Find where the given text appears and provide that cell's center as [X, Y] coordinate. 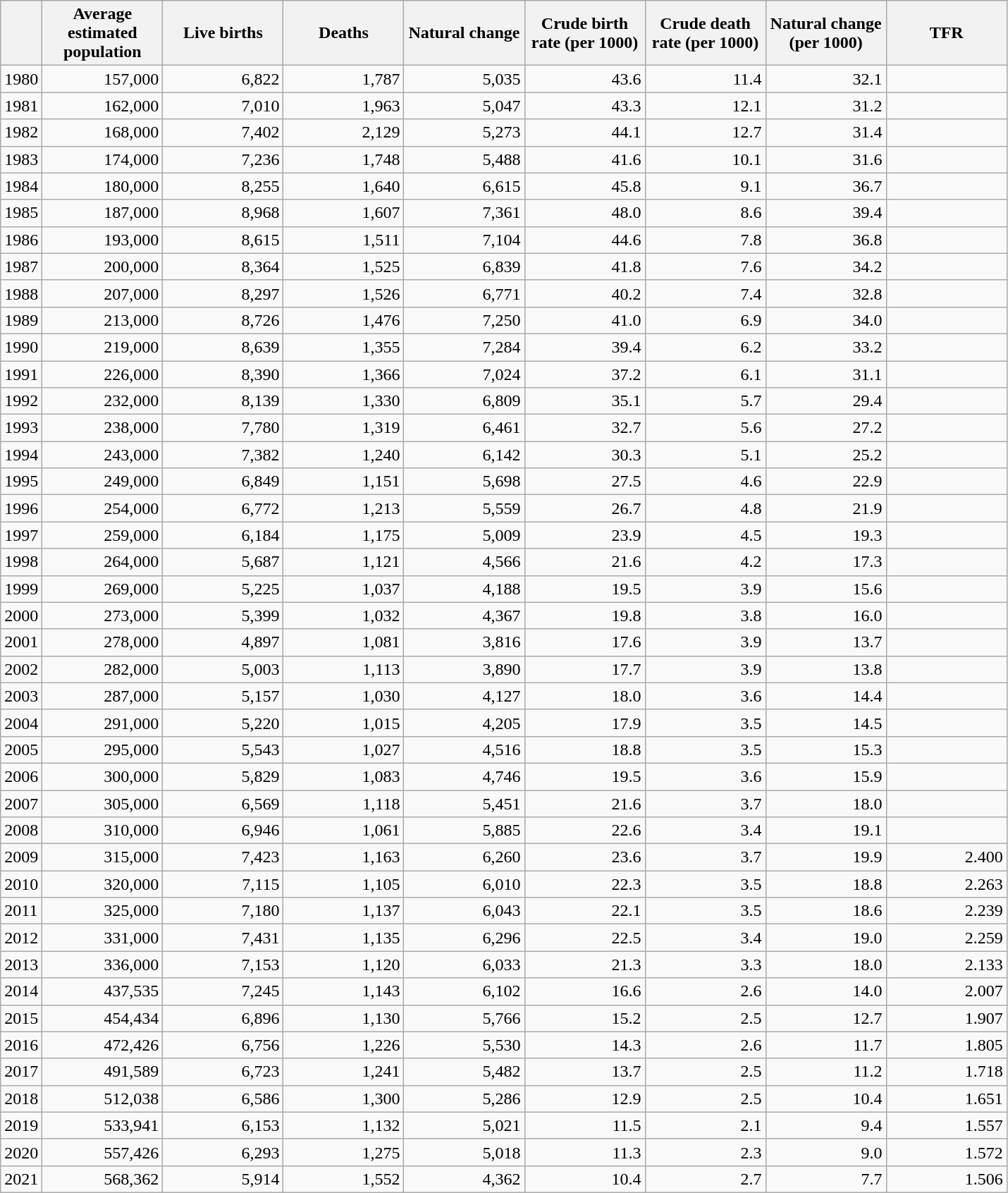
180,000 [103, 186]
1996 [21, 508]
1994 [21, 455]
491,589 [103, 1072]
6,010 [464, 884]
36.8 [826, 240]
22.9 [826, 482]
5,914 [223, 1179]
168,000 [103, 133]
1991 [21, 374]
5,021 [464, 1125]
32.8 [826, 293]
7,423 [223, 857]
1,607 [344, 213]
200,000 [103, 267]
6,153 [223, 1125]
2.007 [946, 991]
7,153 [223, 965]
19.9 [826, 857]
4,516 [464, 750]
41.0 [585, 320]
5,698 [464, 482]
25.2 [826, 455]
11.7 [826, 1045]
3,890 [464, 669]
1.557 [946, 1125]
7.8 [705, 240]
2.259 [946, 938]
568,362 [103, 1179]
1,037 [344, 589]
300,000 [103, 776]
13.8 [826, 669]
19.1 [826, 831]
5,543 [223, 750]
Crude death rate (per 1000) [705, 33]
40.2 [585, 293]
7,780 [223, 428]
1983 [21, 159]
8,139 [223, 401]
19.0 [826, 938]
14.0 [826, 991]
Natural change [464, 33]
5,687 [223, 562]
273,000 [103, 616]
1.506 [946, 1179]
5,488 [464, 159]
243,000 [103, 455]
1,137 [344, 911]
310,000 [103, 831]
5,766 [464, 1018]
1995 [21, 482]
1989 [21, 320]
207,000 [103, 293]
287,000 [103, 696]
1,163 [344, 857]
1.572 [946, 1152]
1,083 [344, 776]
557,426 [103, 1152]
6,260 [464, 857]
325,000 [103, 911]
6,756 [223, 1045]
282,000 [103, 669]
6,809 [464, 401]
1,355 [344, 347]
6,293 [223, 1152]
4,566 [464, 562]
1,030 [344, 696]
1,118 [344, 803]
7.6 [705, 267]
17.6 [585, 642]
1984 [21, 186]
331,000 [103, 938]
5.7 [705, 401]
6,586 [223, 1099]
336,000 [103, 965]
5.1 [705, 455]
1980 [21, 79]
1,105 [344, 884]
320,000 [103, 884]
31.6 [826, 159]
7,245 [223, 991]
7,382 [223, 455]
4.5 [705, 535]
2.3 [705, 1152]
29.4 [826, 401]
45.8 [585, 186]
6.1 [705, 374]
2019 [21, 1125]
1,226 [344, 1045]
16.6 [585, 991]
22.5 [585, 938]
7,431 [223, 938]
1,748 [344, 159]
4,746 [464, 776]
41.6 [585, 159]
6,569 [223, 803]
12.9 [585, 1099]
1997 [21, 535]
162,000 [103, 106]
32.1 [826, 79]
21.3 [585, 965]
17.3 [826, 562]
1,240 [344, 455]
11.5 [585, 1125]
18.6 [826, 911]
2015 [21, 1018]
1,132 [344, 1125]
15.9 [826, 776]
6,822 [223, 79]
32.7 [585, 428]
193,000 [103, 240]
7,402 [223, 133]
1,511 [344, 240]
157,000 [103, 79]
31.4 [826, 133]
36.7 [826, 186]
7.4 [705, 293]
1,787 [344, 79]
2000 [21, 616]
14.5 [826, 723]
2001 [21, 642]
9.1 [705, 186]
15.6 [826, 589]
2004 [21, 723]
238,000 [103, 428]
6,723 [223, 1072]
1987 [21, 267]
11.3 [585, 1152]
1,015 [344, 723]
1,330 [344, 401]
1993 [21, 428]
6,849 [223, 482]
8,297 [223, 293]
TFR [946, 33]
2003 [21, 696]
1,135 [344, 938]
2.239 [946, 911]
21.9 [826, 508]
33.2 [826, 347]
315,000 [103, 857]
278,000 [103, 642]
1.805 [946, 1045]
1,130 [344, 1018]
1982 [21, 133]
2.7 [705, 1179]
17.7 [585, 669]
1,319 [344, 428]
5,829 [223, 776]
3,816 [464, 642]
2011 [21, 911]
1998 [21, 562]
1,032 [344, 616]
30.3 [585, 455]
4,205 [464, 723]
1,081 [344, 642]
7,236 [223, 159]
2017 [21, 1072]
26.7 [585, 508]
4.6 [705, 482]
512,038 [103, 1099]
2013 [21, 965]
2006 [21, 776]
6,615 [464, 186]
1,476 [344, 320]
437,535 [103, 991]
1,113 [344, 669]
41.8 [585, 267]
187,000 [103, 213]
8,639 [223, 347]
1,151 [344, 482]
2020 [21, 1152]
2018 [21, 1099]
7,284 [464, 347]
2007 [21, 803]
219,000 [103, 347]
31.2 [826, 106]
6.2 [705, 347]
454,434 [103, 1018]
1,121 [344, 562]
8,390 [223, 374]
1,366 [344, 374]
3.3 [705, 965]
1981 [21, 106]
1,027 [344, 750]
7,104 [464, 240]
2.263 [946, 884]
15.2 [585, 1018]
7.7 [826, 1179]
19.8 [585, 616]
8.6 [705, 213]
11.2 [826, 1072]
6,043 [464, 911]
5,273 [464, 133]
1,963 [344, 106]
Crude birth rate (per 1000) [585, 33]
17.9 [585, 723]
1.651 [946, 1099]
23.6 [585, 857]
5,482 [464, 1072]
43.6 [585, 79]
1988 [21, 293]
472,426 [103, 1045]
14.3 [585, 1045]
Natural change (per 1000) [826, 33]
12.1 [705, 106]
264,000 [103, 562]
3.8 [705, 616]
5,451 [464, 803]
7,250 [464, 320]
2.400 [946, 857]
5,399 [223, 616]
2010 [21, 884]
1,525 [344, 267]
2012 [21, 938]
5,286 [464, 1099]
1,275 [344, 1152]
16.0 [826, 616]
44.1 [585, 133]
6,033 [464, 965]
5.6 [705, 428]
2009 [21, 857]
1,213 [344, 508]
1992 [21, 401]
6.9 [705, 320]
6,839 [464, 267]
295,000 [103, 750]
5,559 [464, 508]
9.0 [826, 1152]
6,142 [464, 455]
6,102 [464, 991]
31.1 [826, 374]
1985 [21, 213]
7,115 [223, 884]
27.2 [826, 428]
2.133 [946, 965]
4,367 [464, 616]
226,000 [103, 374]
5,009 [464, 535]
8,364 [223, 267]
1986 [21, 240]
4,127 [464, 696]
305,000 [103, 803]
4,188 [464, 589]
533,941 [103, 1125]
2005 [21, 750]
5,018 [464, 1152]
5,530 [464, 1045]
291,000 [103, 723]
1999 [21, 589]
213,000 [103, 320]
5,157 [223, 696]
2002 [21, 669]
232,000 [103, 401]
8,726 [223, 320]
43.3 [585, 106]
22.6 [585, 831]
1,175 [344, 535]
9.4 [826, 1125]
34.0 [826, 320]
7,010 [223, 106]
1,061 [344, 831]
249,000 [103, 482]
8,255 [223, 186]
2021 [21, 1179]
5,047 [464, 106]
6,184 [223, 535]
22.3 [585, 884]
2.1 [705, 1125]
27.5 [585, 482]
1,241 [344, 1072]
1,143 [344, 991]
174,000 [103, 159]
5,225 [223, 589]
6,896 [223, 1018]
7,180 [223, 911]
4,897 [223, 642]
1,640 [344, 186]
4,362 [464, 1179]
8,968 [223, 213]
48.0 [585, 213]
14.4 [826, 696]
44.6 [585, 240]
10.1 [705, 159]
23.9 [585, 535]
8,615 [223, 240]
5,885 [464, 831]
34.2 [826, 267]
5,035 [464, 79]
7,024 [464, 374]
22.1 [585, 911]
2016 [21, 1045]
6,772 [223, 508]
1.907 [946, 1018]
2,129 [344, 133]
19.3 [826, 535]
1,300 [344, 1099]
254,000 [103, 508]
6,461 [464, 428]
6,771 [464, 293]
5,220 [223, 723]
2008 [21, 831]
1,526 [344, 293]
Live births [223, 33]
Deaths [344, 33]
1.718 [946, 1072]
37.2 [585, 374]
269,000 [103, 589]
15.3 [826, 750]
5,003 [223, 669]
Average estimated population [103, 33]
4.2 [705, 562]
6,296 [464, 938]
11.4 [705, 79]
6,946 [223, 831]
35.1 [585, 401]
1,120 [344, 965]
4.8 [705, 508]
1990 [21, 347]
1,552 [344, 1179]
7,361 [464, 213]
2014 [21, 991]
259,000 [103, 535]
